Scan for the cell matching the given text and deliver its [x, y] coordinate at center. 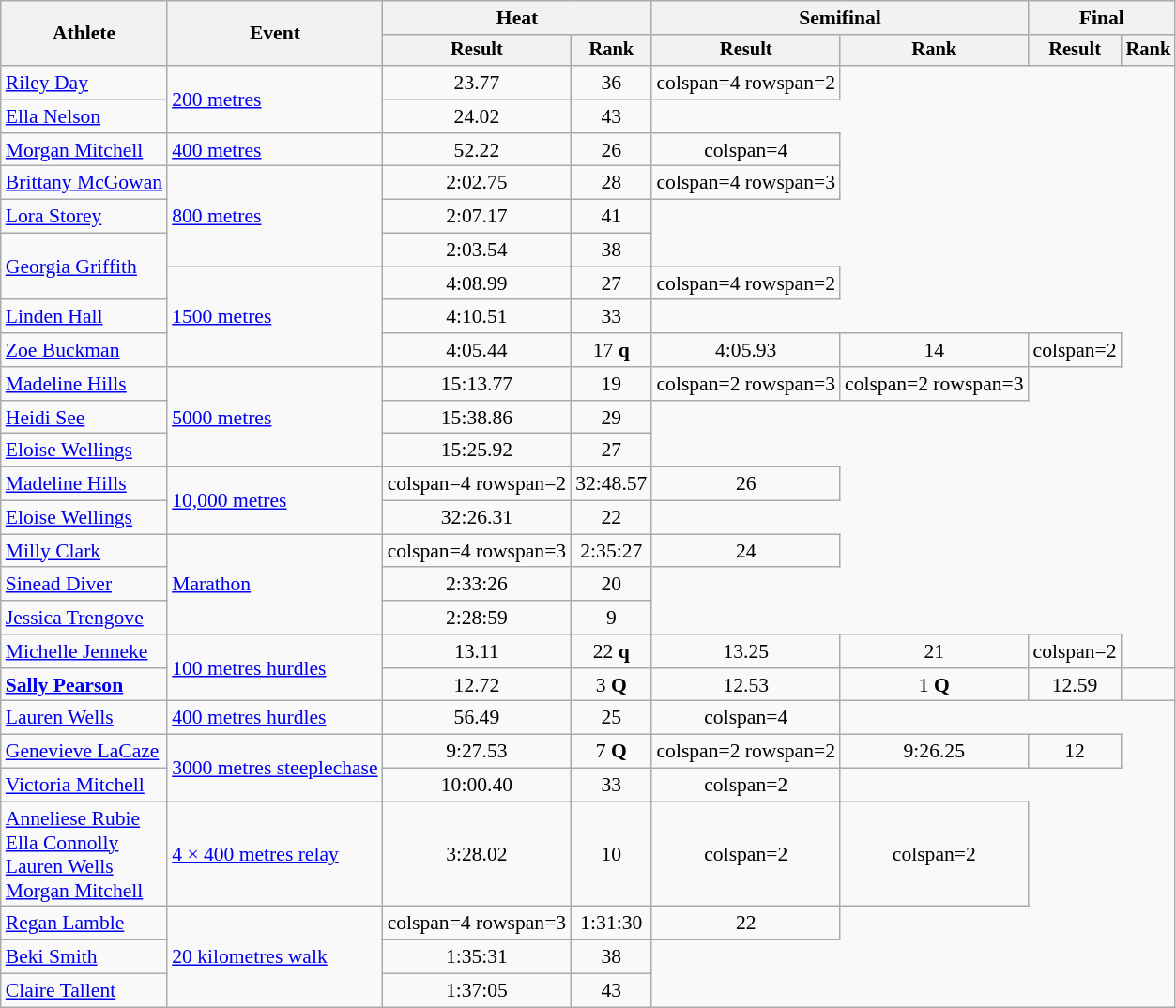
21 [935, 651]
1:37:05 [477, 991]
1500 metres [275, 317]
56.49 [477, 718]
2:07.17 [477, 217]
Genevieve LaCaze [84, 752]
9:26.25 [935, 752]
20 [611, 585]
800 metres [275, 216]
Sally Pearson [84, 685]
52.22 [477, 150]
2:33:26 [477, 585]
colspan=2 rowspan=2 [745, 752]
Heidi See [84, 418]
15:38.86 [477, 418]
36 [611, 83]
3 Q [611, 685]
3000 metres steeplechase [275, 768]
Ella Nelson [84, 116]
4:10.51 [477, 317]
15:13.77 [477, 384]
20 kilometres walk [275, 957]
Michelle Jenneke [84, 651]
Anneliese RubieElla ConnollyLauren WellsMorgan Mitchell [84, 854]
5000 metres [275, 417]
200 metres [275, 99]
13.25 [745, 651]
Athlete [84, 34]
19 [611, 384]
32:48.57 [611, 484]
Heat [518, 18]
4:05.93 [745, 350]
Marathon [275, 584]
12 [1076, 752]
29 [611, 418]
9 [611, 618]
28 [611, 183]
10,000 metres [275, 501]
100 metres hurdles [275, 668]
25 [611, 718]
12.53 [745, 685]
Sinead Diver [84, 585]
10:00.40 [477, 786]
17 q [611, 350]
Riley Day [84, 83]
1:31:30 [611, 924]
4:05.44 [477, 350]
14 [935, 350]
2:28:59 [477, 618]
Final [1102, 18]
Milly Clark [84, 551]
Semifinal [839, 18]
Morgan Mitchell [84, 150]
13.11 [477, 651]
2:03.54 [477, 251]
Lauren Wells [84, 718]
Linden Hall [84, 317]
9:27.53 [477, 752]
2:02.75 [477, 183]
3:28.02 [477, 854]
1 Q [935, 685]
400 metres hurdles [275, 718]
23.77 [477, 83]
7 Q [611, 752]
Brittany McGowan [84, 183]
24.02 [477, 116]
22 q [611, 651]
12.72 [477, 685]
Victoria Mitchell [84, 786]
Zoe Buckman [84, 350]
Beki Smith [84, 957]
2:35:27 [611, 551]
Event [275, 34]
Georgia Griffith [84, 267]
Regan Lamble [84, 924]
32:26.31 [477, 518]
Jessica Trengove [84, 618]
10 [611, 854]
15:25.92 [477, 451]
1:35:31 [477, 957]
Lora Storey [84, 217]
Claire Tallent [84, 991]
41 [611, 217]
24 [745, 551]
400 metres [275, 150]
12.59 [1076, 685]
4:08.99 [477, 283]
4 × 400 metres relay [275, 854]
